Pinpoint the cell where the given text exists, returning its [X, Y] midpoint coordinate. 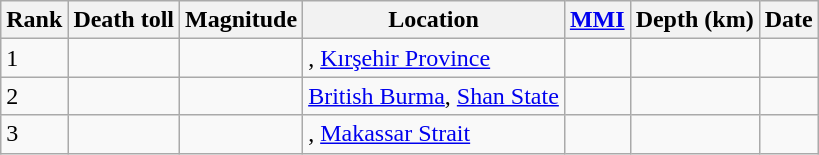
Location [434, 20]
2 [34, 96]
, Kırşehir Province [434, 58]
1 [34, 58]
Death toll [124, 20]
MMI [597, 20]
Magnitude [242, 20]
Date [788, 20]
3 [34, 134]
British Burma, Shan State [434, 96]
Rank [34, 20]
, Makassar Strait [434, 134]
Depth (km) [694, 20]
